Output the (X, Y) coordinate of the center of the cell containing the given text.  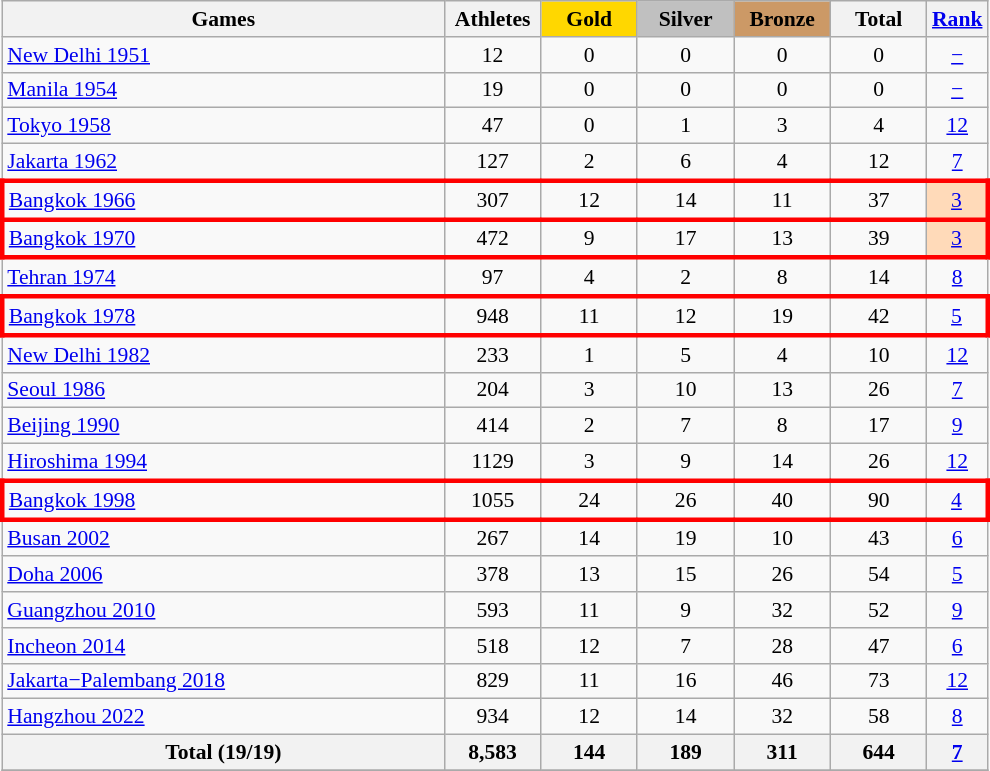
Busan 2002 (223, 538)
46 (782, 681)
1129 (492, 462)
Tehran 1974 (223, 278)
73 (878, 681)
Rank (958, 19)
Bangkok 1998 (223, 500)
Bangkok 1966 (223, 200)
934 (492, 717)
42 (878, 316)
472 (492, 238)
16 (686, 681)
378 (492, 574)
Total (19/19) (223, 752)
Games (223, 19)
Beijing 1990 (223, 426)
40 (782, 500)
58 (878, 717)
Manila 1954 (223, 90)
New Delhi 1951 (223, 54)
15 (686, 574)
28 (782, 645)
Jakarta 1962 (223, 162)
Hiroshima 1994 (223, 462)
New Delhi 1982 (223, 354)
189 (686, 752)
39 (878, 238)
1055 (492, 500)
267 (492, 538)
518 (492, 645)
Total (878, 19)
Athletes (492, 19)
54 (878, 574)
97 (492, 278)
Seoul 1986 (223, 390)
52 (878, 610)
Bronze (782, 19)
593 (492, 610)
Bangkok 1970 (223, 238)
Doha 2006 (223, 574)
90 (878, 500)
144 (590, 752)
948 (492, 316)
Silver (686, 19)
8,583 (492, 752)
Guangzhou 2010 (223, 610)
Hangzhou 2022 (223, 717)
37 (878, 200)
24 (590, 500)
204 (492, 390)
Bangkok 1978 (223, 316)
127 (492, 162)
644 (878, 752)
43 (878, 538)
Tokyo 1958 (223, 126)
Incheon 2014 (223, 645)
829 (492, 681)
Jakarta−Palembang 2018 (223, 681)
311 (782, 752)
414 (492, 426)
233 (492, 354)
Gold (590, 19)
307 (492, 200)
